Search for the cell housing the specified text and yield its [x, y] center coordinate. 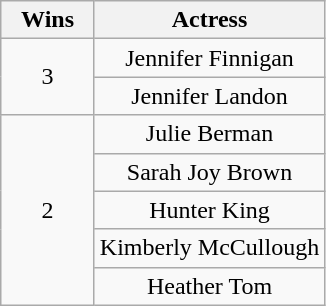
Julie Berman [209, 134]
Wins [48, 20]
Heather Tom [209, 286]
Hunter King [209, 210]
Actress [209, 20]
2 [48, 210]
Sarah Joy Brown [209, 172]
Kimberly McCullough [209, 248]
Jennifer Finnigan [209, 58]
3 [48, 77]
Jennifer Landon [209, 96]
